Extract the [X, Y] coordinate from the center of the cell holding the provided text.  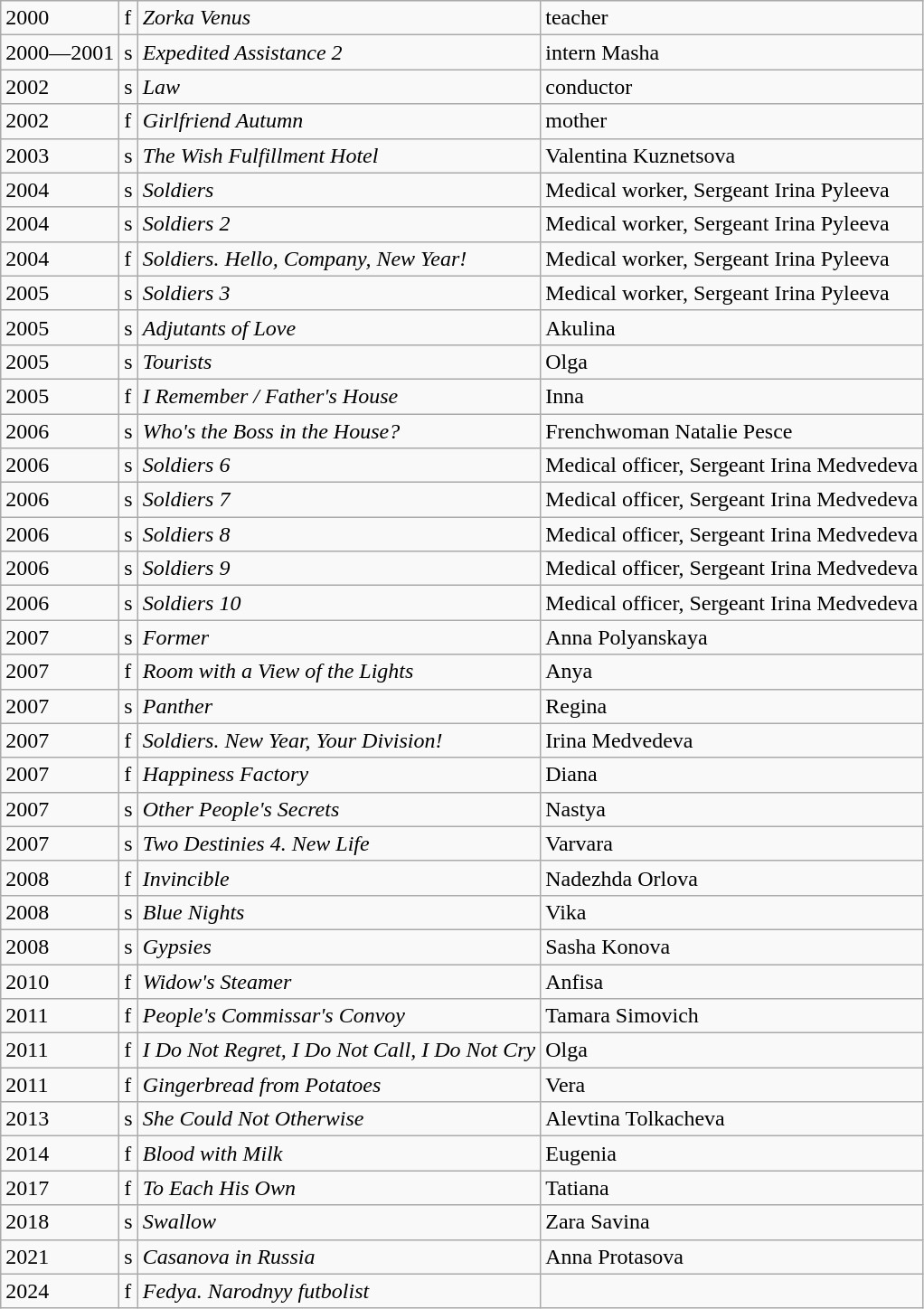
Soldiers [339, 190]
Zara Savina [732, 1222]
Soldiers. Hello, Company, New Year! [339, 259]
Happiness Factory [339, 775]
Anna Protasova [732, 1257]
Soldiers 8 [339, 534]
2000 [60, 18]
Vera [732, 1085]
Anya [732, 672]
Soldiers 10 [339, 603]
Law [339, 87]
Soldiers 6 [339, 466]
I Do Not Regret, I Do Not Call, I Do Not Cry [339, 1050]
conductor [732, 87]
Two Destinies 4. New Life [339, 843]
Gingerbread from Potatoes [339, 1085]
2021 [60, 1257]
Tatiana [732, 1188]
Invincible [339, 878]
People's Commissar's Convoy [339, 1016]
Inna [732, 396]
2014 [60, 1154]
I Remember / Father's House [339, 396]
Soldiers 2 [339, 224]
Nadezhda Orlova [732, 878]
2010 [60, 981]
The Wish Fulfillment Hotel [339, 155]
mother [732, 121]
Tourists [339, 362]
Who's the Boss in the House? [339, 431]
2003 [60, 155]
Room with a View of the Lights [339, 672]
Alevtina Tolkacheva [732, 1119]
teacher [732, 18]
Panther [339, 706]
Frenchwoman Natalie Pesce [732, 431]
Widow's Steamer [339, 981]
2000—2001 [60, 52]
Soldiers. New Year, Your Division! [339, 740]
To Each His Own [339, 1188]
Swallow [339, 1222]
Akulina [732, 327]
Varvara [732, 843]
Sasha Konova [732, 946]
Tamara Simovich [732, 1016]
Diana [732, 775]
intern Masha [732, 52]
Gypsies [339, 946]
Blood with Milk [339, 1154]
2018 [60, 1222]
Irina Medvedeva [732, 740]
Soldiers 3 [339, 293]
Eugenia [732, 1154]
Adjutants of Love [339, 327]
She Could Not Otherwise [339, 1119]
Casanova in Russia [339, 1257]
Anfisa [732, 981]
Expedited Assistance 2 [339, 52]
Anna Polyanskaya [732, 637]
Regina [732, 706]
Fedya. Narodnyy futbolist [339, 1291]
Valentina Kuznetsova [732, 155]
Vika [732, 912]
Soldiers 7 [339, 500]
Girlfriend Autumn [339, 121]
Nastya [732, 809]
Blue Nights [339, 912]
2013 [60, 1119]
Soldiers 9 [339, 569]
2024 [60, 1291]
Other People's Secrets [339, 809]
2017 [60, 1188]
Former [339, 637]
Zorka Venus [339, 18]
